From the cell containing the given text, extract its center point as [x, y] coordinate. 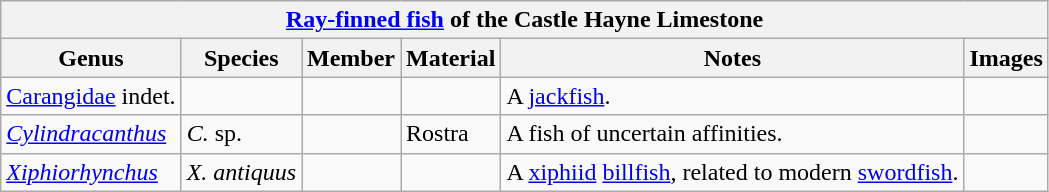
Notes [732, 58]
Rostra [451, 134]
Carangidae indet. [91, 96]
Cylindracanthus [91, 134]
Genus [91, 58]
Member [352, 58]
Ray-finned fish of the Castle Hayne Limestone [525, 20]
A xiphiid billfish, related to modern swordfish. [732, 172]
A jackfish. [732, 96]
Material [451, 58]
Xiphiorhynchus [91, 172]
Species [241, 58]
X. antiquus [241, 172]
C. sp. [241, 134]
A fish of uncertain affinities. [732, 134]
Images [1006, 58]
